Find where the given text appears and provide that cell's center as [x, y] coordinate. 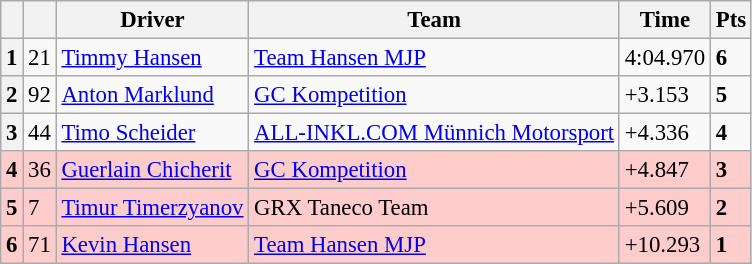
Kevin Hansen [152, 245]
ALL-INKL.COM Münnich Motorsport [434, 133]
92 [40, 95]
71 [40, 245]
36 [40, 170]
+10.293 [664, 245]
Timo Scheider [152, 133]
+4.336 [664, 133]
Team [434, 20]
Pts [730, 20]
Anton Marklund [152, 95]
21 [40, 58]
Timmy Hansen [152, 58]
44 [40, 133]
+4.847 [664, 170]
+3.153 [664, 95]
GRX Taneco Team [434, 208]
7 [40, 208]
Driver [152, 20]
4:04.970 [664, 58]
Timur Timerzyanov [152, 208]
+5.609 [664, 208]
Guerlain Chicherit [152, 170]
Time [664, 20]
